Output the [X, Y] coordinate of the center of the cell containing the given text.  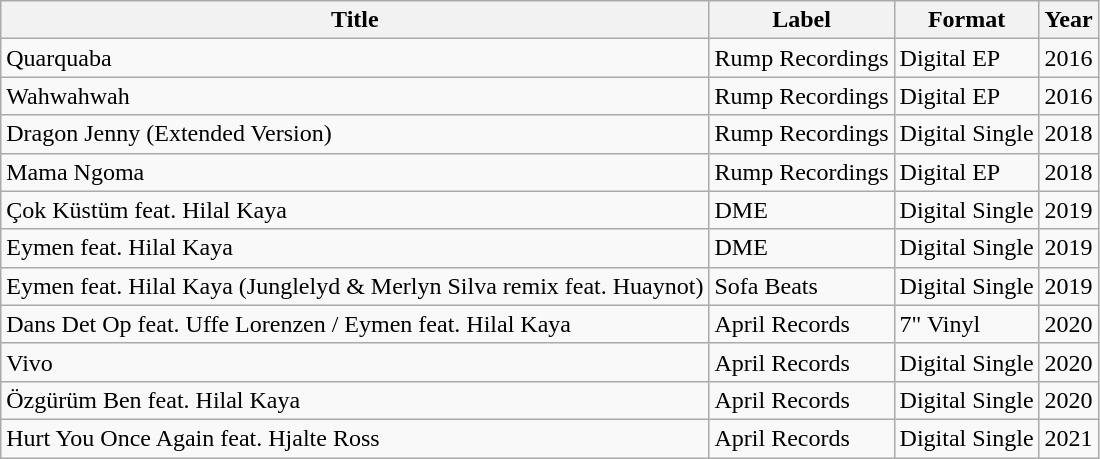
Özgürüm Ben feat. Hilal Kaya [355, 400]
Quarquaba [355, 58]
Eymen feat. Hilal Kaya [355, 248]
7" Vinyl [966, 324]
Year [1068, 20]
Vivo [355, 362]
Wahwahwah [355, 96]
Eymen feat. Hilal Kaya (Junglelyd & Merlyn Silva remix feat. Huaynot) [355, 286]
Çok Küstüm feat. Hilal Kaya [355, 210]
Format [966, 20]
Mama Ngoma [355, 172]
Sofa Beats [802, 286]
Label [802, 20]
Hurt You Once Again feat. Hjalte Ross [355, 438]
Dragon Jenny (Extended Version) [355, 134]
Dans Det Op feat. Uffe Lorenzen / Eymen feat. Hilal Kaya [355, 324]
2021 [1068, 438]
Title [355, 20]
